Provide the (x, y) coordinate of the cell's center where the given text is located.  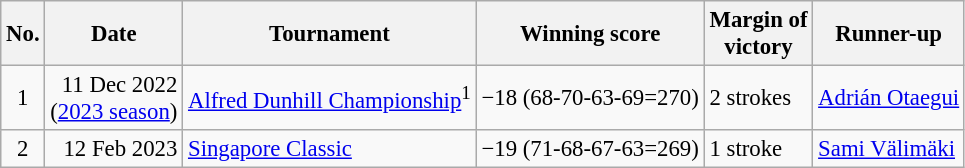
Tournament (330, 34)
Margin ofvictory (758, 34)
Singapore Classic (330, 149)
Sami Välimäki (889, 149)
Alfred Dunhill Championship1 (330, 98)
1 (23, 98)
2 (23, 149)
−19 (71-68-67-63=269) (590, 149)
2 strokes (758, 98)
−18 (68-70-63-69=270) (590, 98)
Runner-up (889, 34)
1 stroke (758, 149)
12 Feb 2023 (114, 149)
Winning score (590, 34)
Adrián Otaegui (889, 98)
Date (114, 34)
11 Dec 2022(2023 season) (114, 98)
No. (23, 34)
